Return the (X, Y) coordinate for the center point of the cell that contains the specified text.  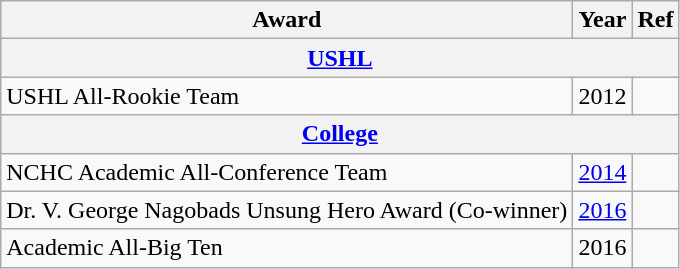
Dr. V. George Nagobads Unsung Hero Award (Co-winner) (287, 210)
2014 (602, 172)
College (340, 134)
Award (287, 20)
Ref (656, 20)
Academic All-Big Ten (287, 248)
USHL All-Rookie Team (287, 96)
2012 (602, 96)
NCHC Academic All-Conference Team (287, 172)
Year (602, 20)
USHL (340, 58)
